Output the [x, y] coordinate of the center of the cell containing the given text.  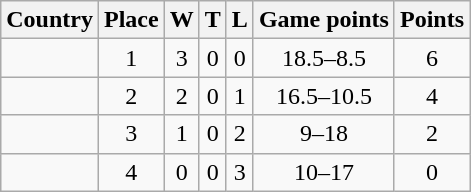
W [182, 20]
Country [50, 20]
Place [131, 20]
18.5–8.5 [324, 58]
9–18 [324, 134]
10–17 [324, 172]
Game points [324, 20]
L [240, 20]
T [212, 20]
16.5–10.5 [324, 96]
Points [432, 20]
6 [432, 58]
